Capture the cell that displays the provided text and extract its [x, y] central coordinate. 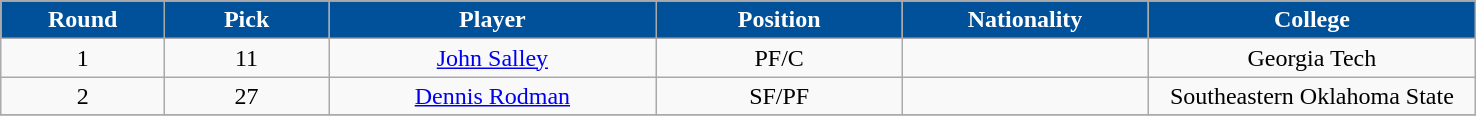
Nationality [1025, 20]
Pick [247, 20]
John Salley [492, 58]
Georgia Tech [1312, 58]
Round [83, 20]
Position [779, 20]
College [1312, 20]
PF/C [779, 58]
Player [492, 20]
Dennis Rodman [492, 96]
1 [83, 58]
2 [83, 96]
11 [247, 58]
SF/PF [779, 96]
27 [247, 96]
Southeastern Oklahoma State [1312, 96]
